Identify which cell holds the provided text, then report its (X, Y) central coordinate. 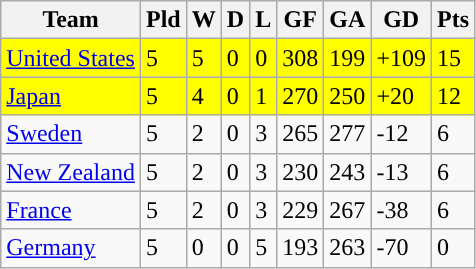
+20 (402, 96)
L (264, 20)
Japan (71, 96)
229 (300, 210)
243 (348, 172)
199 (348, 58)
15 (452, 58)
12 (452, 96)
GF (300, 20)
4 (204, 96)
267 (348, 210)
308 (300, 58)
Germany (71, 248)
United States (71, 58)
GD (402, 20)
France (71, 210)
-12 (402, 134)
+109 (402, 58)
-38 (402, 210)
-13 (402, 172)
D (235, 20)
New Zealand (71, 172)
GA (348, 20)
250 (348, 96)
Pts (452, 20)
193 (300, 248)
265 (300, 134)
263 (348, 248)
1 (264, 96)
230 (300, 172)
-70 (402, 248)
270 (300, 96)
W (204, 20)
Team (71, 20)
Pld (163, 20)
277 (348, 134)
Sweden (71, 134)
